Extract the [x, y] coordinate from the center of the cell holding the provided text.  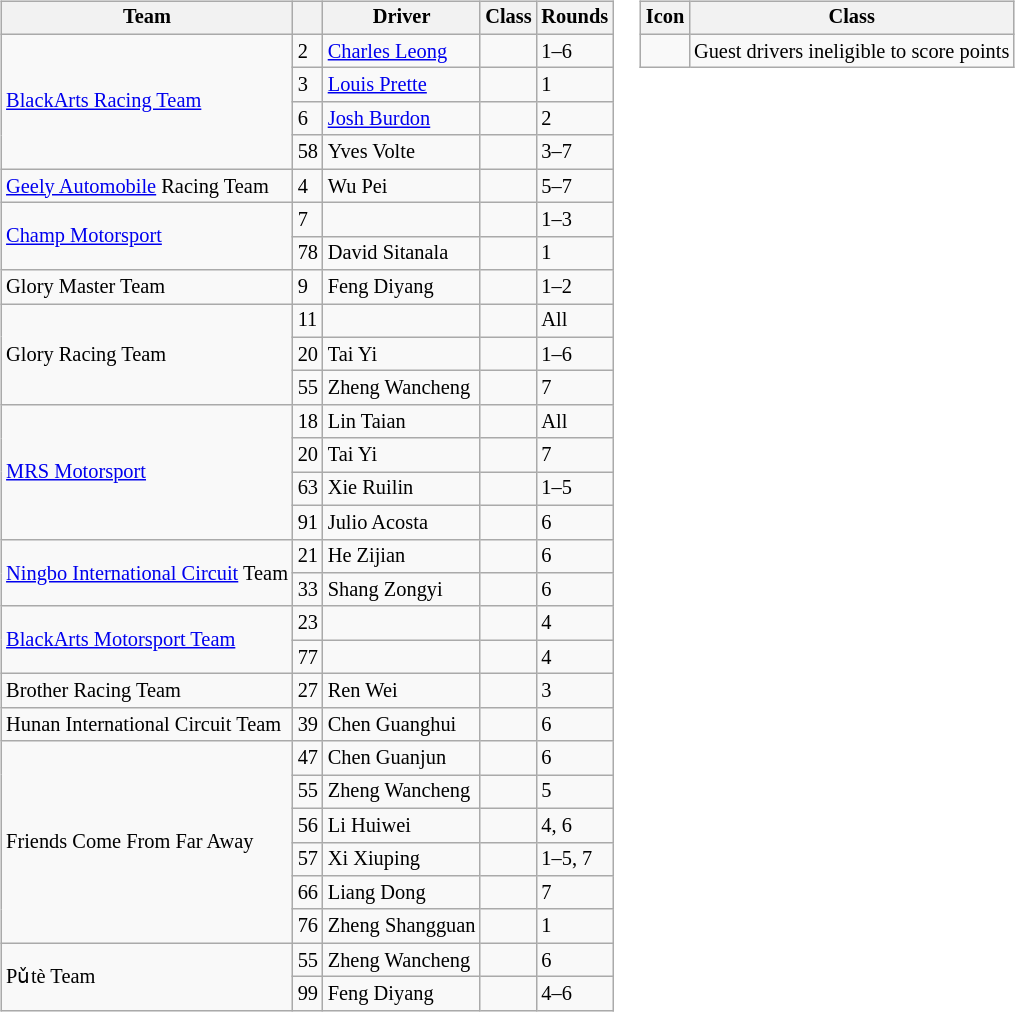
78 [308, 253]
56 [308, 825]
Charles Leong [402, 51]
MRS Motorsport [147, 472]
BlackArts Racing Team [147, 102]
Rounds [574, 18]
Chen Guanghui [402, 724]
Yves Volte [402, 152]
63 [308, 489]
Chen Guanjun [402, 758]
Brother Racing Team [147, 691]
Xie Ruilin [402, 489]
Wu Pei [402, 186]
1–5 [574, 489]
18 [308, 422]
Lin Taian [402, 422]
57 [308, 859]
Josh Burdon [402, 119]
33 [308, 590]
Julio Acosta [402, 522]
3–7 [574, 152]
Guest drivers ineligible to score points [852, 51]
4–6 [574, 994]
77 [308, 657]
Friends Come From Far Away [147, 842]
Icon [665, 18]
1–2 [574, 287]
Geely Automobile Racing Team [147, 186]
David Sitanala [402, 253]
Champ Motorsport [147, 236]
66 [308, 893]
4, 6 [574, 825]
Liang Dong [402, 893]
58 [308, 152]
Glory Master Team [147, 287]
Pǔtè Team [147, 976]
9 [308, 287]
Hunan International Circuit Team [147, 724]
91 [308, 522]
Li Huiwei [402, 825]
11 [308, 321]
Shang Zongyi [402, 590]
23 [308, 623]
76 [308, 926]
Louis Prette [402, 85]
BlackArts Motorsport Team [147, 640]
21 [308, 556]
5–7 [574, 186]
99 [308, 994]
Glory Racing Team [147, 354]
Team [147, 18]
47 [308, 758]
1–3 [574, 220]
Ren Wei [402, 691]
Zheng Shangguan [402, 926]
5 [574, 792]
27 [308, 691]
39 [308, 724]
Xi Xiuping [402, 859]
1–5, 7 [574, 859]
He Zijian [402, 556]
Driver [402, 18]
Ningbo International Circuit Team [147, 572]
